Scan for the cell matching the given text and deliver its (x, y) coordinate at center. 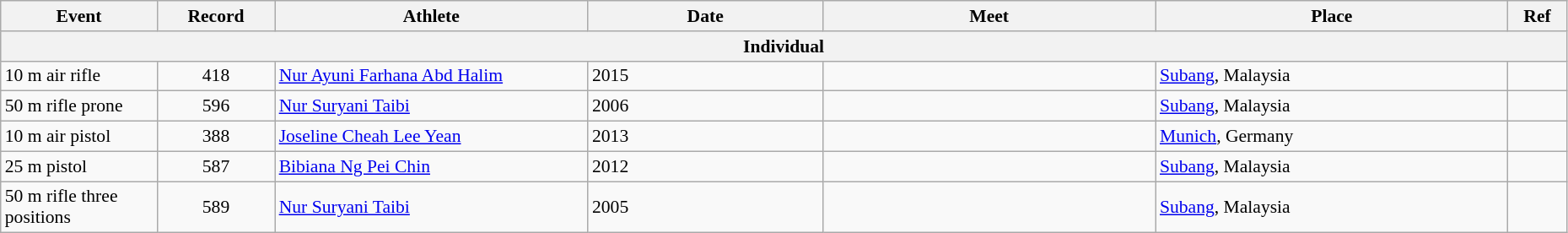
388 (216, 137)
Munich, Germany (1332, 137)
Athlete (432, 16)
50 m rifle prone (79, 106)
2013 (705, 137)
10 m air pistol (79, 137)
418 (216, 76)
2015 (705, 76)
2006 (705, 106)
Meet (989, 16)
Joseline Cheah Lee Yean (432, 137)
Place (1332, 16)
2012 (705, 166)
Event (79, 16)
589 (216, 208)
Bibiana Ng Pei Chin (432, 166)
Ref (1538, 16)
25 m pistol (79, 166)
50 m rifle three positions (79, 208)
Record (216, 16)
Date (705, 16)
10 m air rifle (79, 76)
Individual (784, 46)
Nur Ayuni Farhana Abd Halim (432, 76)
587 (216, 166)
596 (216, 106)
2005 (705, 208)
